Detect which cell encompasses the target text, then output its [X, Y] center coordinate. 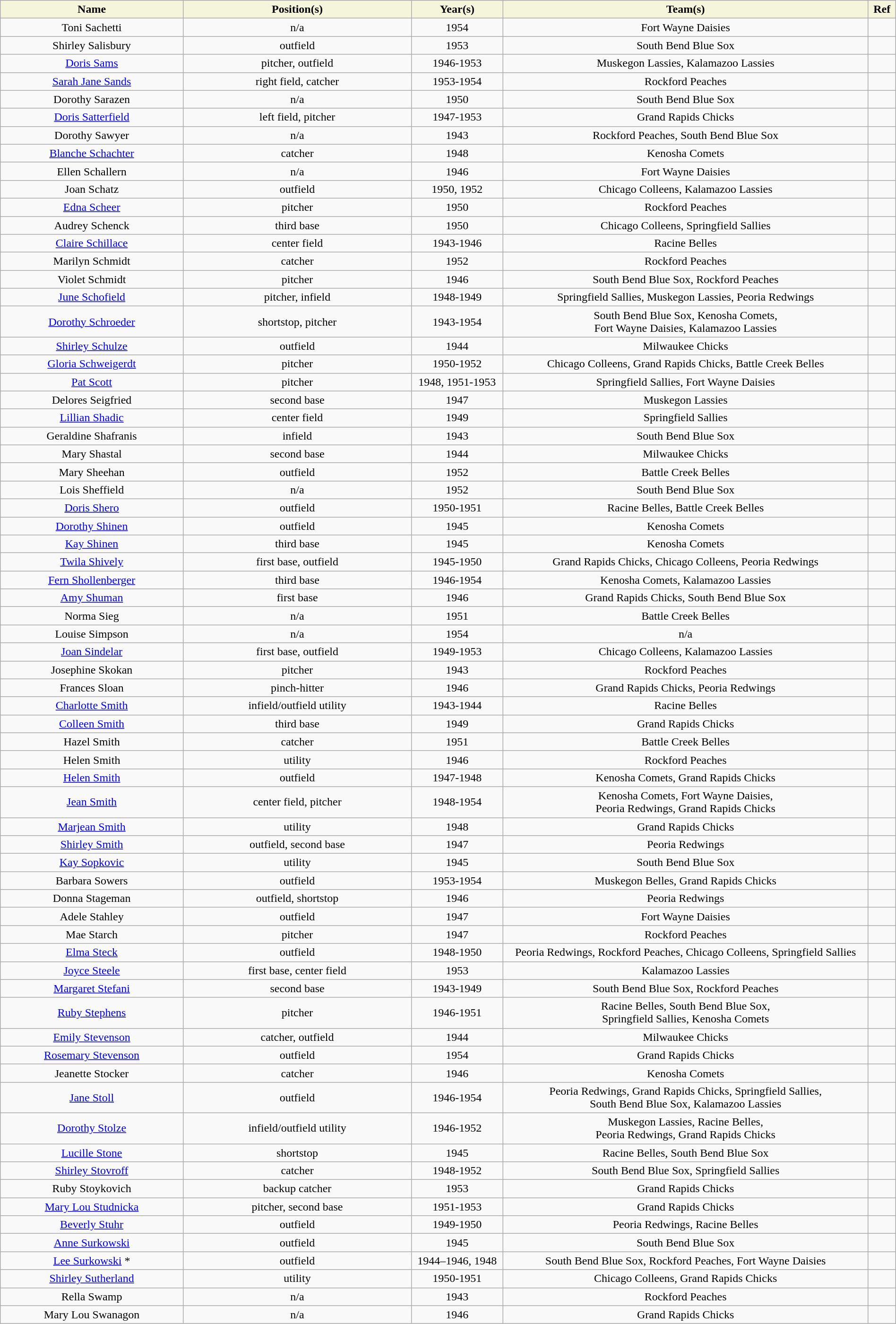
Peoria Redwings, Rockford Peaches, Chicago Colleens, Springfield Sallies [685, 952]
Chicago Colleens, Springfield Sallies [685, 225]
pinch-hitter [297, 688]
Racine Belles, Battle Creek Belles [685, 508]
outfield, second base [297, 845]
Donna Stageman [92, 899]
Ref [882, 9]
Joyce Steele [92, 970]
Twila Shively [92, 562]
1948-1954 [457, 802]
Lois Sheffield [92, 490]
1943-1954 [457, 321]
Springfield Sallies, Muskegon Lassies, Peoria Redwings [685, 297]
Grand Rapids Chicks, Peoria Redwings [685, 688]
1948-1950 [457, 952]
South Bend Blue Sox, Springfield Sallies [685, 1171]
Muskegon Lassies [685, 400]
Shirley Sutherland [92, 1279]
Mary Lou Swanagon [92, 1315]
Mary Lou Studnicka [92, 1207]
Chicago Colleens, Grand Rapids Chicks, Battle Creek Belles [685, 364]
Dorothy Shinen [92, 526]
Mary Shastal [92, 454]
Ruby Stoykovich [92, 1189]
catcher, outfield [297, 1037]
Josephine Skokan [92, 670]
Toni Sachetti [92, 27]
Joan Schatz [92, 189]
Name [92, 9]
1947-1948 [457, 778]
Springfield Sallies [685, 418]
Fern Shollenberger [92, 580]
1951-1953 [457, 1207]
Margaret Stefani [92, 988]
1950-1952 [457, 364]
Gloria Schweigerdt [92, 364]
Emily Stevenson [92, 1037]
1943-1944 [457, 706]
Chicago Colleens, Grand Rapids Chicks [685, 1279]
Frances Sloan [92, 688]
outfield, shortstop [297, 899]
Muskegon Lassies, Kalamazoo Lassies [685, 63]
1946-1952 [457, 1128]
Pat Scott [92, 382]
first base [297, 598]
Elma Steck [92, 952]
Adele Stahley [92, 917]
Shirley Schulze [92, 346]
1943-1949 [457, 988]
Lee Surkowski * [92, 1261]
Beverly Stuhr [92, 1225]
Jean Smith [92, 802]
first base, center field [297, 970]
pitcher, outfield [297, 63]
Team(s) [685, 9]
Marilyn Schmidt [92, 261]
Joan Sindelar [92, 652]
1943-1946 [457, 243]
Year(s) [457, 9]
Edna Scheer [92, 207]
1945-1950 [457, 562]
1950, 1952 [457, 189]
Hazel Smith [92, 742]
1947-1953 [457, 117]
Blanche Schachter [92, 153]
Mae Starch [92, 935]
Kenosha Comets, Grand Rapids Chicks [685, 778]
Anne Surkowski [92, 1243]
1948, 1951-1953 [457, 382]
Kay Sopkovic [92, 863]
South Bend Blue Sox, Rockford Peaches, Fort Wayne Daisies [685, 1261]
backup catcher [297, 1189]
Lucille Stone [92, 1153]
Grand Rapids Chicks, Chicago Colleens, Peoria Redwings [685, 562]
1946-1953 [457, 63]
1948-1949 [457, 297]
Sarah Jane Sands [92, 81]
Peoria Redwings, Racine Belles [685, 1225]
Norma Sieg [92, 616]
Kay Shinen [92, 544]
Charlotte Smith [92, 706]
left field, pitcher [297, 117]
Rosemary Stevenson [92, 1055]
Amy Shuman [92, 598]
Kalamazoo Lassies [685, 970]
1948-1952 [457, 1171]
Doris Satterfield [92, 117]
Geraldine Shafranis [92, 436]
Claire Schillace [92, 243]
Dorothy Stolze [92, 1128]
Marjean Smith [92, 827]
June Schofield [92, 297]
Jane Stoll [92, 1098]
Springfield Sallies, Fort Wayne Daisies [685, 382]
Kenosha Comets, Fort Wayne Daisies,Peoria Redwings, Grand Rapids Chicks [685, 802]
Peoria Redwings, Grand Rapids Chicks, Springfield Sallies, South Bend Blue Sox, Kalamazoo Lassies [685, 1098]
center field, pitcher [297, 802]
Violet Schmidt [92, 279]
Racine Belles, South Bend Blue Sox, Springfield Sallies, Kenosha Comets [685, 1012]
pitcher, infield [297, 297]
1944–1946, 1948 [457, 1261]
right field, catcher [297, 81]
Shirley Salisbury [92, 45]
Audrey Schenck [92, 225]
1949-1953 [457, 652]
1946-1951 [457, 1012]
Kenosha Comets, Kalamazoo Lassies [685, 580]
1949-1950 [457, 1225]
South Bend Blue Sox, Kenosha Comets,Fort Wayne Daisies, Kalamazoo Lassies [685, 321]
Shirley Stovroff [92, 1171]
Ruby Stephens [92, 1012]
Dorothy Sawyer [92, 135]
Colleen Smith [92, 724]
Muskegon Belles, Grand Rapids Chicks [685, 881]
Jeanette Stocker [92, 1073]
Doris Shero [92, 508]
Barbara Sowers [92, 881]
Muskegon Lassies, Racine Belles,Peoria Redwings, Grand Rapids Chicks [685, 1128]
shortstop [297, 1153]
Doris Sams [92, 63]
Racine Belles, South Bend Blue Sox [685, 1153]
shortstop, pitcher [297, 321]
Mary Sheehan [92, 472]
Dorothy Schroeder [92, 321]
infield [297, 436]
Shirley Smith [92, 845]
Ellen Schallern [92, 171]
Rella Swamp [92, 1297]
pitcher, second base [297, 1207]
Dorothy Sarazen [92, 99]
Louise Simpson [92, 634]
Grand Rapids Chicks, South Bend Blue Sox [685, 598]
Lillian Shadic [92, 418]
Delores Seigfried [92, 400]
Rockford Peaches, South Bend Blue Sox [685, 135]
Position(s) [297, 9]
